Detect which cell encompasses the target text, then output its [X, Y] center coordinate. 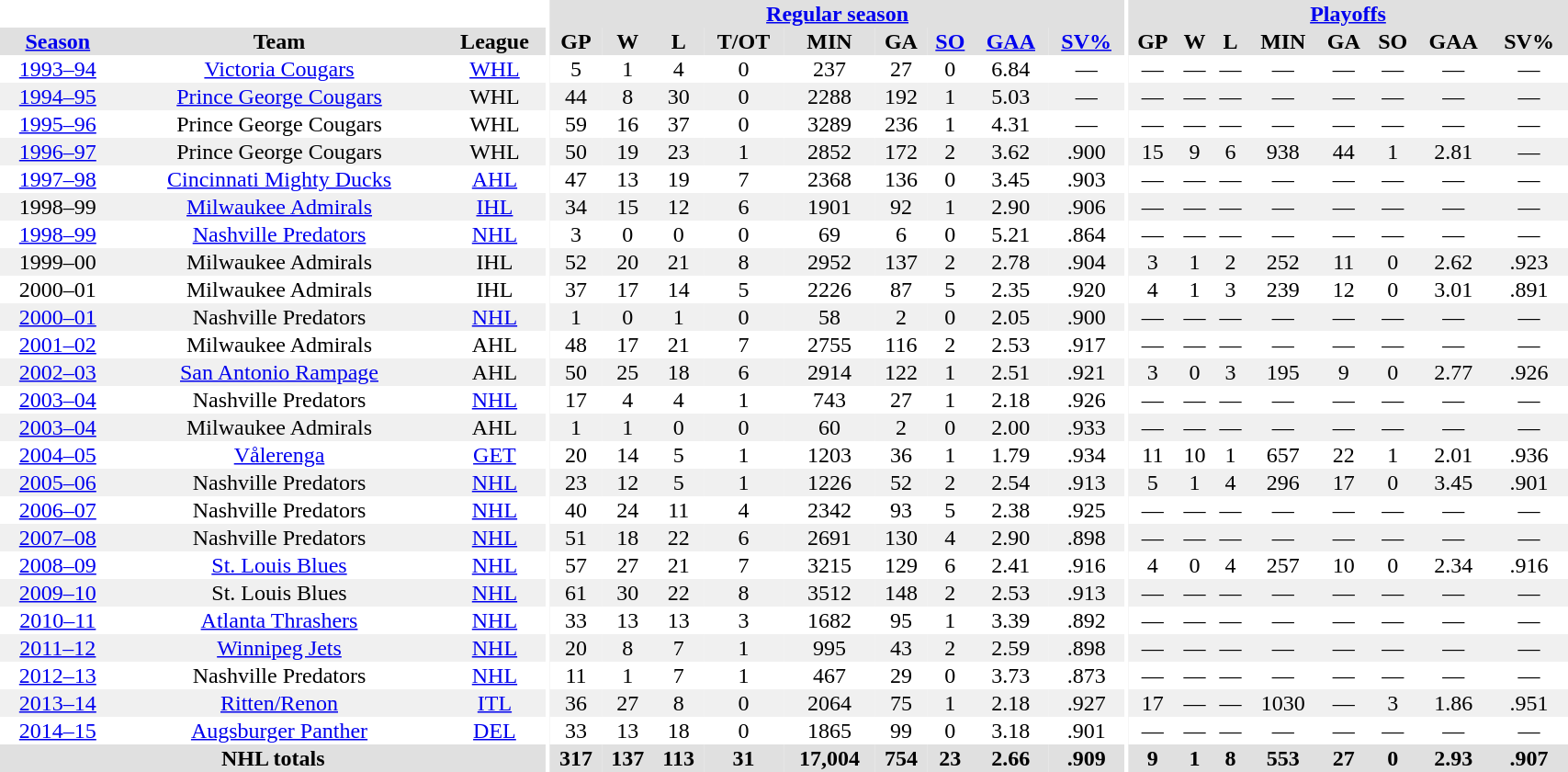
.933 [1086, 427]
.873 [1086, 675]
.891 [1529, 289]
2288 [829, 96]
.909 [1086, 758]
2852 [829, 152]
1901 [829, 207]
2755 [829, 345]
195 [1283, 372]
3.18 [1010, 731]
2.41 [1010, 565]
Atlanta Thrashers [279, 620]
.917 [1086, 345]
25 [627, 372]
3.62 [1010, 152]
116 [901, 345]
2914 [829, 372]
172 [901, 152]
2.00 [1010, 427]
.921 [1086, 372]
3.01 [1453, 289]
3215 [829, 565]
257 [1283, 565]
NHL totals [274, 758]
Ritten/Renon [279, 703]
2002–03 [58, 372]
1226 [829, 482]
467 [829, 675]
2.62 [1453, 262]
995 [829, 648]
.934 [1086, 455]
34 [576, 207]
Victoria Cougars [279, 69]
296 [1283, 482]
Cincinnati Mighty Ducks [279, 179]
3289 [829, 124]
75 [901, 703]
130 [901, 538]
47 [576, 179]
4.31 [1010, 124]
122 [901, 372]
DEL [494, 731]
Regular season [838, 14]
2001–02 [58, 345]
5.21 [1010, 234]
743 [829, 400]
2.51 [1010, 372]
.923 [1529, 262]
Playoffs [1348, 14]
2.81 [1453, 152]
Team [279, 41]
GET [494, 455]
.936 [1529, 455]
1999–00 [58, 262]
113 [678, 758]
1995–96 [58, 124]
2952 [829, 262]
2.78 [1010, 262]
ITL [494, 703]
92 [901, 207]
1997–98 [58, 179]
1993–94 [58, 69]
2.35 [1010, 289]
2011–12 [58, 648]
Season [58, 41]
31 [744, 758]
San Antonio Rampage [279, 372]
League [494, 41]
2.34 [1453, 565]
1996–97 [58, 152]
1682 [829, 620]
2.38 [1010, 510]
2006–07 [58, 510]
3512 [829, 593]
2013–14 [58, 703]
.906 [1086, 207]
2014–15 [58, 731]
2005–06 [58, 482]
317 [576, 758]
.907 [1529, 758]
2.77 [1453, 372]
136 [901, 179]
69 [829, 234]
2.01 [1453, 455]
T/OT [744, 41]
.892 [1086, 620]
1994–95 [58, 96]
657 [1283, 455]
Augsburger Panther [279, 731]
61 [576, 593]
2.93 [1453, 758]
29 [901, 675]
99 [901, 731]
.951 [1529, 703]
2226 [829, 289]
148 [901, 593]
1.86 [1453, 703]
48 [576, 345]
2.05 [1010, 317]
60 [829, 427]
2342 [829, 510]
.903 [1086, 179]
6.84 [1010, 69]
2691 [829, 538]
87 [901, 289]
3.73 [1010, 675]
58 [829, 317]
.864 [1086, 234]
1.79 [1010, 455]
2007–08 [58, 538]
24 [627, 510]
239 [1283, 289]
Vålerenga [279, 455]
1865 [829, 731]
2010–11 [58, 620]
93 [901, 510]
2009–10 [58, 593]
57 [576, 565]
17,004 [829, 758]
236 [901, 124]
1203 [829, 455]
553 [1283, 758]
252 [1283, 262]
2.54 [1010, 482]
Winnipeg Jets [279, 648]
2368 [829, 179]
2064 [829, 703]
2012–13 [58, 675]
2004–05 [58, 455]
51 [576, 538]
.920 [1086, 289]
.925 [1086, 510]
5.03 [1010, 96]
1030 [1283, 703]
754 [901, 758]
95 [901, 620]
43 [901, 648]
237 [829, 69]
2.66 [1010, 758]
2.59 [1010, 648]
59 [576, 124]
40 [576, 510]
.904 [1086, 262]
3.39 [1010, 620]
2008–09 [58, 565]
16 [627, 124]
938 [1283, 152]
129 [901, 565]
.927 [1086, 703]
192 [901, 96]
